Output the (X, Y) coordinate of the center of the cell containing the given text.  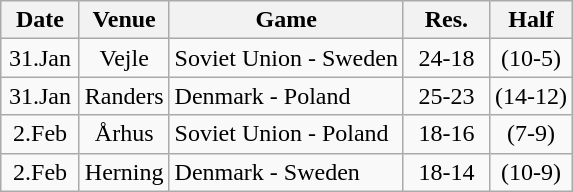
Herning (124, 172)
Denmark - Sweden (286, 172)
Soviet Union - Sweden (286, 58)
(10-9) (530, 172)
Vejle (124, 58)
Date (40, 20)
Randers (124, 96)
24-18 (446, 58)
Denmark - Poland (286, 96)
(10-5) (530, 58)
18-16 (446, 134)
Soviet Union - Poland (286, 134)
Half (530, 20)
25-23 (446, 96)
(7-9) (530, 134)
18-14 (446, 172)
Århus (124, 134)
Venue (124, 20)
(14-12) (530, 96)
Game (286, 20)
Res. (446, 20)
